Extract the (x, y) coordinate from the center of the cell holding the provided text.  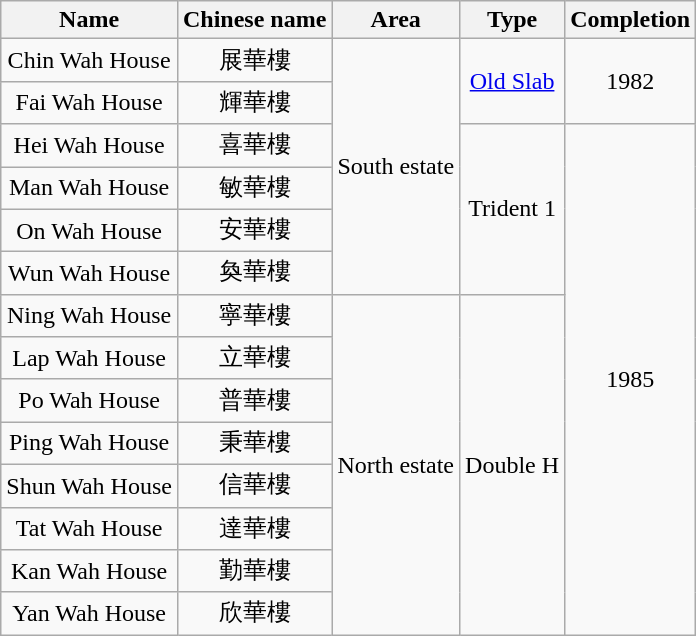
信華樓 (254, 486)
Wun Wah House (90, 274)
Fai Wah House (90, 102)
普華樓 (254, 400)
Shun Wah House (90, 486)
Old Slab (512, 82)
Lap Wah House (90, 358)
Ping Wah House (90, 444)
展華樓 (254, 60)
South estate (396, 166)
立華樓 (254, 358)
達華樓 (254, 528)
寧華樓 (254, 316)
Hei Wah House (90, 146)
Completion (630, 20)
Kan Wah House (90, 572)
欣華樓 (254, 614)
Type (512, 20)
Man Wah House (90, 188)
Po Wah House (90, 400)
喜華樓 (254, 146)
1985 (630, 380)
Yan Wah House (90, 614)
Trident 1 (512, 209)
Tat Wah House (90, 528)
勤華樓 (254, 572)
秉華樓 (254, 444)
Ning Wah House (90, 316)
On Wah House (90, 230)
奐華樓 (254, 274)
1982 (630, 82)
Double H (512, 464)
Chinese name (254, 20)
敏華樓 (254, 188)
Area (396, 20)
輝華樓 (254, 102)
Name (90, 20)
安華樓 (254, 230)
Chin Wah House (90, 60)
North estate (396, 464)
